Detect which cell encompasses the target text, then output its (X, Y) center coordinate. 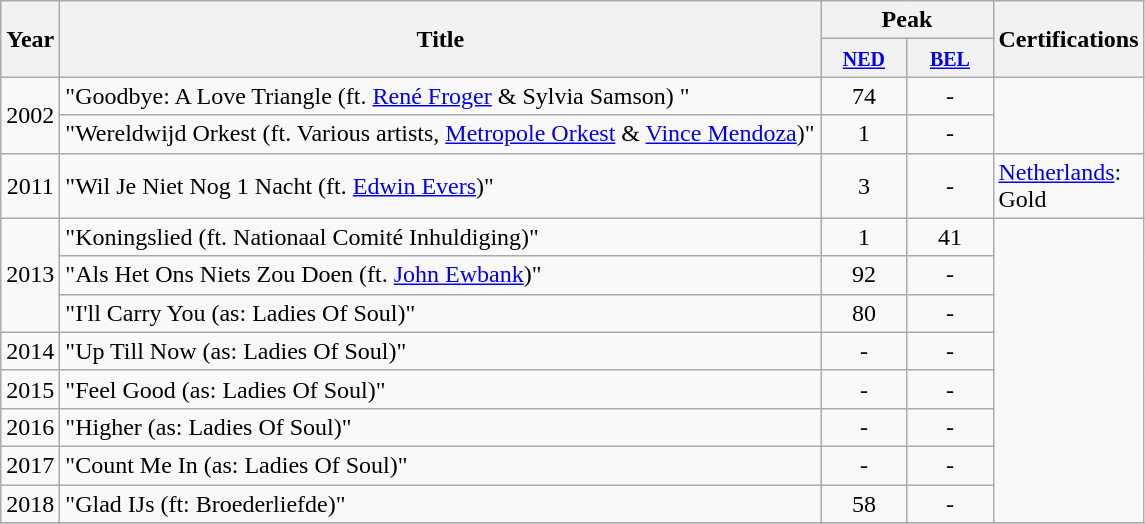
"Glad IJs (ft: Broederliefde)" (440, 503)
"Wil Je Niet Nog 1 Nacht (ft. Edwin Evers)" (440, 186)
"Higher (as: Ladies Of Soul)" (440, 427)
"Feel Good (as: Ladies Of Soul)" (440, 389)
2002 (30, 115)
2017 (30, 465)
Year (30, 39)
"I'll Carry You (as: Ladies Of Soul)" (440, 313)
"Wereldwijd Orkest (ft. Various artists, Metropole Orkest & Vince Mendoza)" (440, 134)
2011 (30, 186)
BEL (950, 58)
Certifications (1068, 39)
58 (864, 503)
41 (950, 237)
"Up Till Now (as: Ladies Of Soul)" (440, 351)
2015 (30, 389)
"Als Het Ons Niets Zou Doen (ft. John Ewbank)" (440, 275)
"Goodbye: A Love Triangle (ft. René Froger & Sylvia Samson) " (440, 96)
Peak (907, 20)
"Koningslied (ft. Nationaal Comité Inhuldiging)" (440, 237)
NED (864, 58)
80 (864, 313)
2016 (30, 427)
Netherlands: Gold (1068, 186)
2018 (30, 503)
2014 (30, 351)
92 (864, 275)
74 (864, 96)
2013 (30, 275)
"Count Me In (as: Ladies Of Soul)" (440, 465)
3 (864, 186)
Title (440, 39)
